Capture the cell that displays the provided text and extract its [x, y] central coordinate. 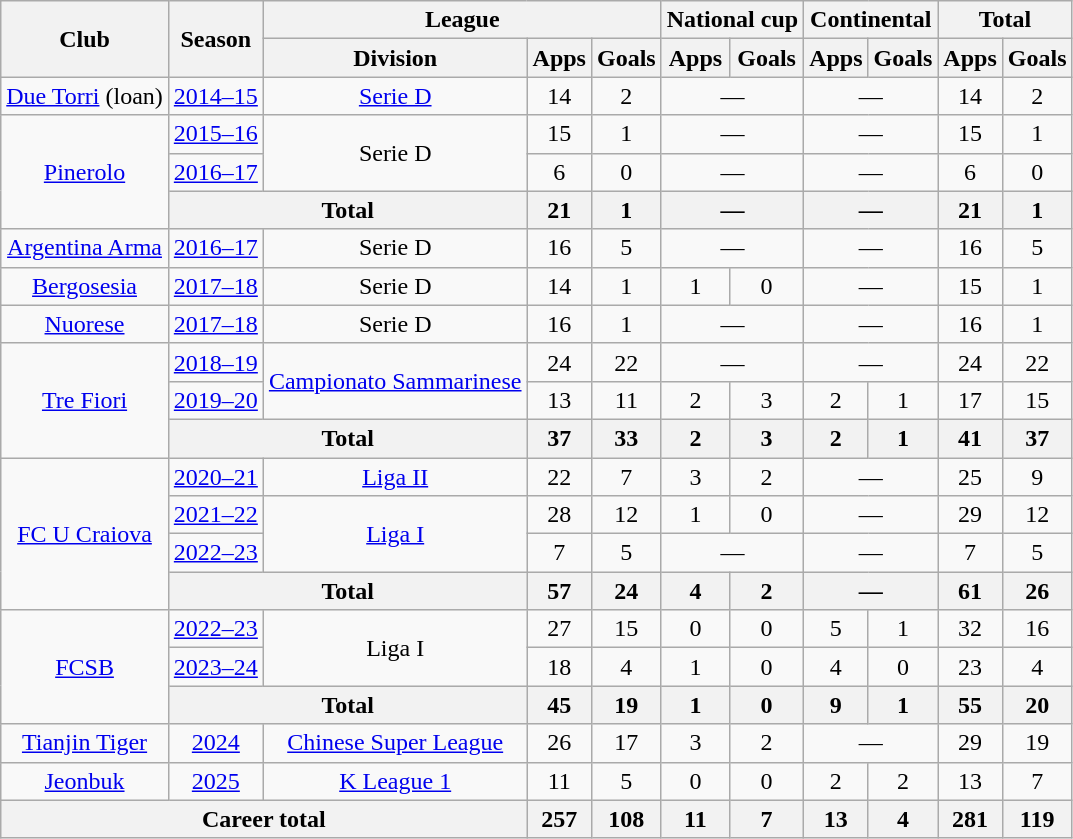
Season [216, 39]
Argentina Arma [85, 248]
Tre Fiori [85, 400]
FC U Craiova [85, 534]
Due Torri (loan) [85, 96]
2019–20 [216, 400]
41 [970, 438]
Division [395, 58]
Tianjin Tiger [85, 743]
2024 [216, 743]
FCSB [85, 667]
108 [626, 819]
Jeonbuk [85, 781]
K League 1 [395, 781]
2014–15 [216, 96]
Campionato Sammarinese [395, 381]
Liga II [395, 477]
25 [970, 477]
45 [559, 705]
Nuorese [85, 324]
Chinese Super League [395, 743]
32 [970, 629]
18 [559, 667]
Bergosesia [85, 286]
28 [559, 515]
33 [626, 438]
Club [85, 39]
119 [1037, 819]
2025 [216, 781]
61 [970, 591]
20 [1037, 705]
57 [559, 591]
2015–16 [216, 134]
National cup [732, 20]
27 [559, 629]
55 [970, 705]
281 [970, 819]
2020–21 [216, 477]
Pinerolo [85, 172]
23 [970, 667]
Career total [264, 819]
2018–19 [216, 362]
League [462, 20]
2023–24 [216, 667]
257 [559, 819]
Continental [871, 20]
2021–22 [216, 515]
